Provide the [X, Y] coordinate of the cell's center where the given text is located.  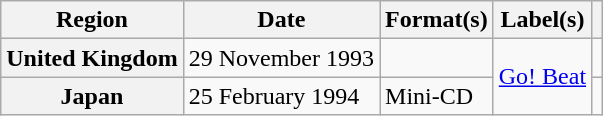
25 February 1994 [281, 96]
Go! Beat [542, 77]
Label(s) [542, 20]
Mini-CD [437, 96]
United Kingdom [92, 58]
Date [281, 20]
Region [92, 20]
29 November 1993 [281, 58]
Format(s) [437, 20]
Japan [92, 96]
